Provide the [x, y] coordinate of the cell's center where the given text is located.  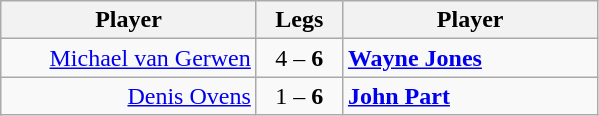
Michael van Gerwen [129, 58]
Legs [299, 20]
4 – 6 [299, 58]
1 – 6 [299, 96]
Wayne Jones [470, 58]
John Part [470, 96]
Denis Ovens [129, 96]
